For the text-containing cell, return its midpoint in [X, Y] coordinate format. 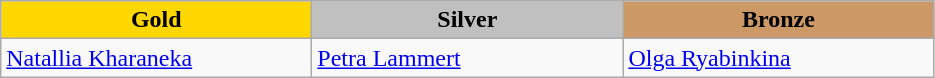
Olga Ryabinkina [778, 58]
Gold [156, 20]
Silver [468, 20]
Natallia Kharaneka [156, 58]
Petra Lammert [468, 58]
Bronze [778, 20]
